Output the [x, y] coordinate of the center of the cell containing the given text.  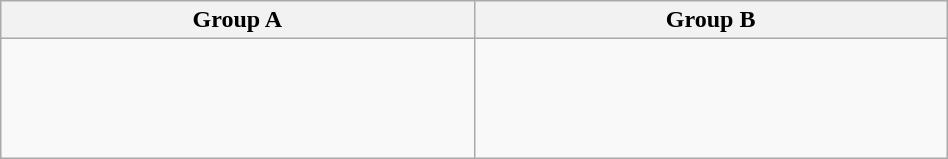
Group B [710, 20]
Group A [238, 20]
